For the text-containing cell, return its midpoint in (x, y) coordinate format. 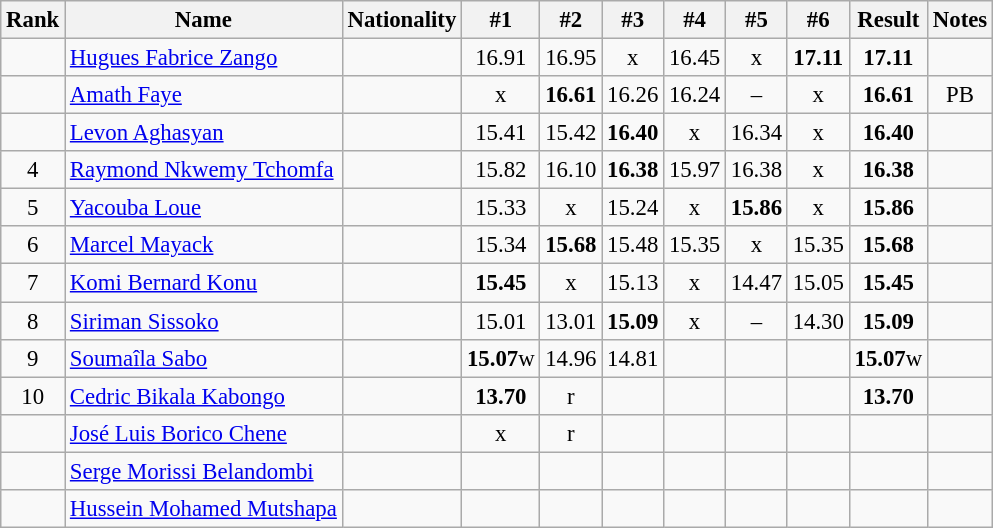
#4 (695, 20)
Hussein Mohamed Mutshapa (204, 509)
16.24 (695, 95)
16.34 (756, 133)
Cedric Bikala Kabongo (204, 396)
#6 (818, 20)
15.82 (501, 170)
16.45 (695, 58)
15.33 (501, 208)
Soumaîla Sabo (204, 358)
14.81 (633, 358)
15.05 (818, 283)
Komi Bernard Konu (204, 283)
Rank (33, 20)
16.26 (633, 95)
Result (888, 20)
#5 (756, 20)
#3 (633, 20)
5 (33, 208)
15.42 (571, 133)
Marcel Mayack (204, 245)
PB (960, 95)
15.13 (633, 283)
7 (33, 283)
Notes (960, 20)
Hugues Fabrice Zango (204, 58)
15.48 (633, 245)
9 (33, 358)
15.24 (633, 208)
Nationality (402, 20)
Amath Faye (204, 95)
14.47 (756, 283)
10 (33, 396)
14.30 (818, 321)
8 (33, 321)
15.34 (501, 245)
#1 (501, 20)
Yacouba Loue (204, 208)
16.91 (501, 58)
#2 (571, 20)
4 (33, 170)
14.96 (571, 358)
16.10 (571, 170)
16.95 (571, 58)
Levon Aghasyan (204, 133)
15.97 (695, 170)
Raymond Nkwemy Tchomfa (204, 170)
Siriman Sissoko (204, 321)
13.01 (571, 321)
José Luis Borico Chene (204, 433)
15.41 (501, 133)
6 (33, 245)
Serge Morissi Belandombi (204, 471)
15.01 (501, 321)
Name (204, 20)
